Search for the cell housing the specified text and yield its (x, y) center coordinate. 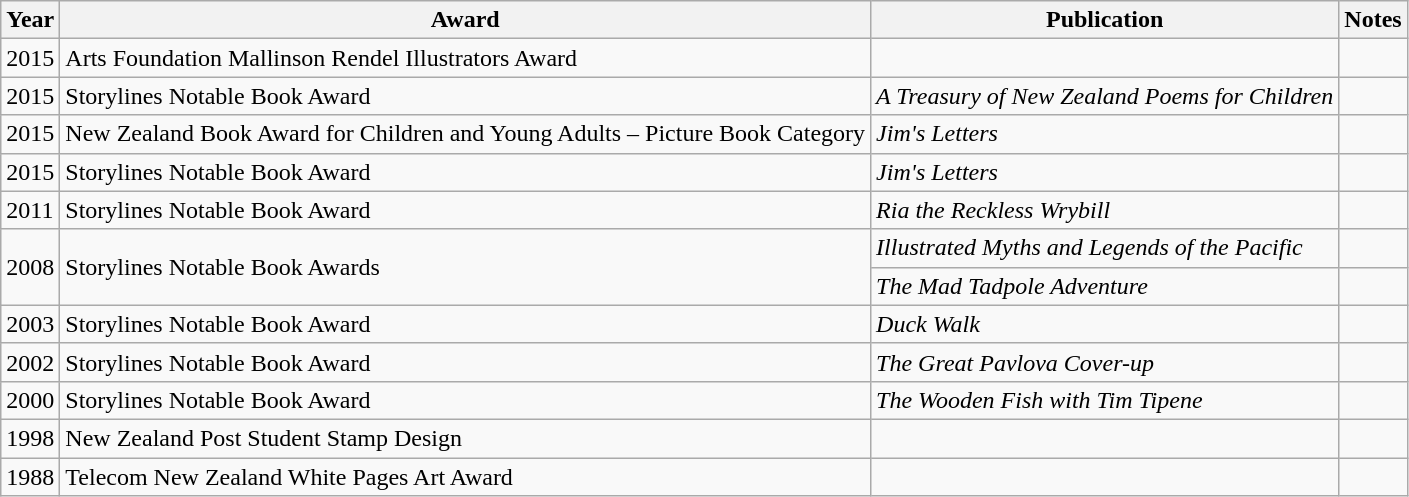
Duck Walk (1105, 324)
New Zealand Book Award for Children and Young Adults – Picture Book Category (466, 134)
Publication (1105, 20)
2000 (30, 400)
Illustrated Myths and Legends of the Pacific (1105, 248)
2003 (30, 324)
New Zealand Post Student Stamp Design (466, 438)
Arts Foundation Mallinson Rendel Illustrators Award (466, 58)
Year (30, 20)
Telecom New Zealand White Pages Art Award (466, 477)
Storylines Notable Book Awards (466, 267)
1988 (30, 477)
1998 (30, 438)
2002 (30, 362)
2011 (30, 210)
A Treasury of New Zealand Poems for Children (1105, 96)
Ria the Reckless Wrybill (1105, 210)
Award (466, 20)
2008 (30, 267)
Notes (1373, 20)
The Great Pavlova Cover-up (1105, 362)
The Mad Tadpole Adventure (1105, 286)
The Wooden Fish with Tim Tipene (1105, 400)
